Provide the (x, y) coordinate of the cell's center where the given text is located.  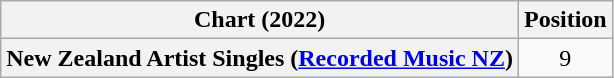
Chart (2022) (260, 20)
New Zealand Artist Singles (Recorded Music NZ) (260, 58)
Position (565, 20)
9 (565, 58)
